For the text-containing cell, return its midpoint in (x, y) coordinate format. 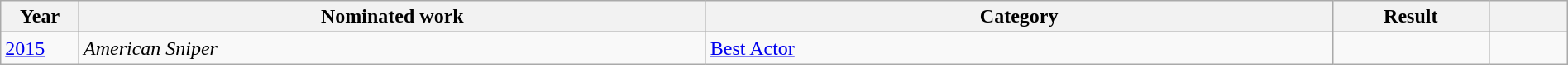
Best Actor (1019, 48)
Category (1019, 17)
American Sniper (392, 48)
Year (40, 17)
2015 (40, 48)
Result (1411, 17)
Nominated work (392, 17)
